Locate the cell with the specified text and output its [X, Y] center coordinate. 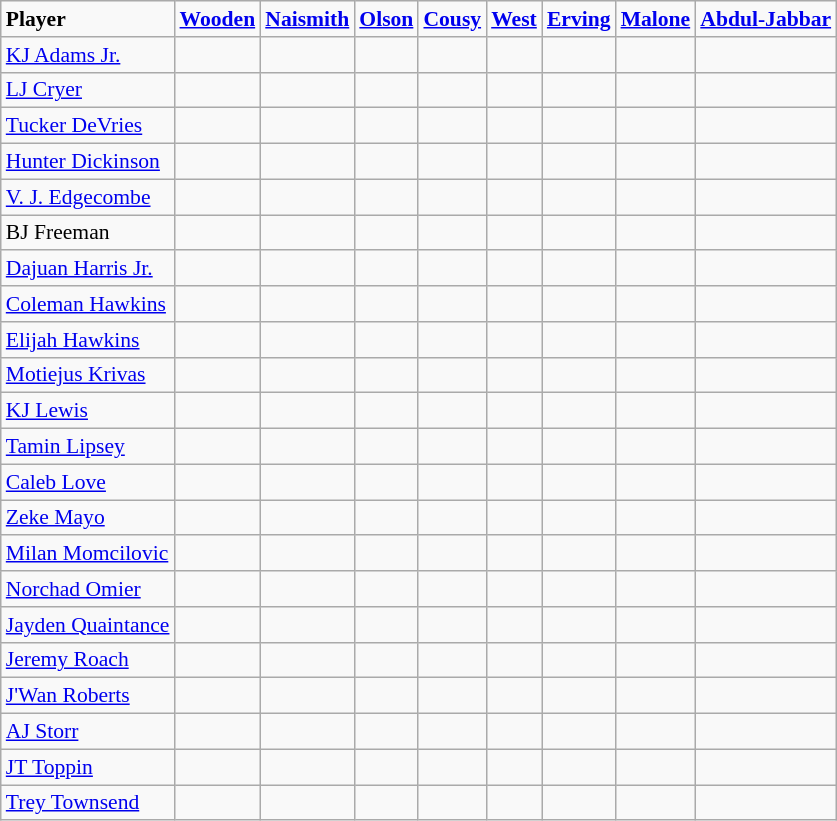
Norchad Omier [88, 589]
Milan Momcilovic [88, 554]
Dajuan Harris Jr. [88, 269]
Cousy [452, 19]
Player [88, 19]
V. J. Edgecombe [88, 197]
Malone [656, 19]
Elijah Hawkins [88, 340]
BJ Freeman [88, 233]
Jeremy Roach [88, 660]
J'Wan Roberts [88, 696]
Trey Townsend [88, 803]
Tucker DeVries [88, 126]
Olson [386, 19]
Motiejus Krivas [88, 375]
Naismith [307, 19]
Wooden [218, 19]
Abdul-Jabbar [766, 19]
Jayden Quaintance [88, 625]
JT Toppin [88, 767]
Zeke Mayo [88, 518]
Coleman Hawkins [88, 304]
AJ Storr [88, 732]
LJ Cryer [88, 90]
Erving [579, 19]
KJ Adams Jr. [88, 55]
KJ Lewis [88, 411]
Caleb Love [88, 482]
Hunter Dickinson [88, 162]
West [514, 19]
Tamin Lipsey [88, 447]
